Determine the (X, Y) coordinate at the center of the cell enclosing the given text.  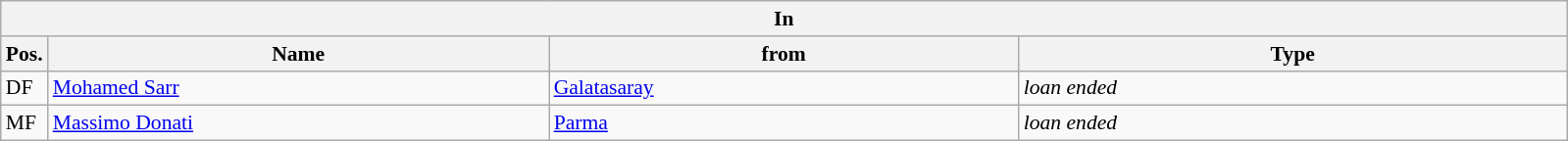
In (784, 19)
Name (298, 54)
Galatasaray (784, 88)
MF (25, 123)
DF (25, 88)
Pos. (25, 54)
Type (1292, 54)
Massimo Donati (298, 123)
Mohamed Sarr (298, 88)
Parma (784, 123)
from (784, 54)
